Provide the [X, Y] coordinate of the cell's center where the given text is located.  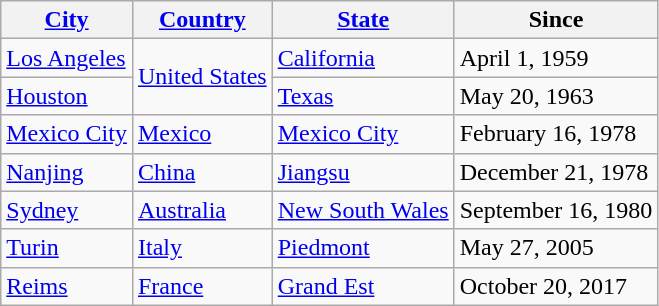
Since [556, 20]
China [202, 172]
September 16, 1980 [556, 210]
Grand Est [363, 286]
Reims [67, 286]
City [67, 20]
Country [202, 20]
Jiangsu [363, 172]
May 27, 2005 [556, 248]
December 21, 1978 [556, 172]
State [363, 20]
April 1, 1959 [556, 58]
Mexico [202, 134]
Los Angeles [67, 58]
Texas [363, 96]
France [202, 286]
New South Wales [363, 210]
Turin [67, 248]
October 20, 2017 [556, 286]
May 20, 1963 [556, 96]
California [363, 58]
United States [202, 77]
Nanjing [67, 172]
February 16, 1978 [556, 134]
Italy [202, 248]
Sydney [67, 210]
Piedmont [363, 248]
Houston [67, 96]
Australia [202, 210]
